Extract the (X, Y) coordinate from the center of the cell holding the provided text.  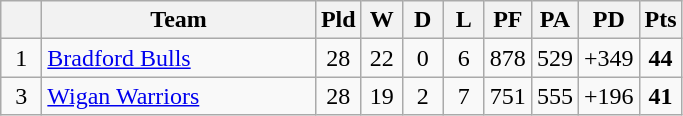
555 (554, 96)
PF (508, 20)
Pld (338, 20)
22 (382, 58)
L (464, 20)
D (422, 20)
+196 (608, 96)
Team (179, 20)
41 (660, 96)
878 (508, 58)
Wigan Warriors (179, 96)
19 (382, 96)
Bradford Bulls (179, 58)
2 (422, 96)
1 (22, 58)
3 (22, 96)
PA (554, 20)
751 (508, 96)
7 (464, 96)
Pts (660, 20)
W (382, 20)
44 (660, 58)
+349 (608, 58)
529 (554, 58)
0 (422, 58)
PD (608, 20)
6 (464, 58)
